Identify which cell holds the provided text, then report its [X, Y] central coordinate. 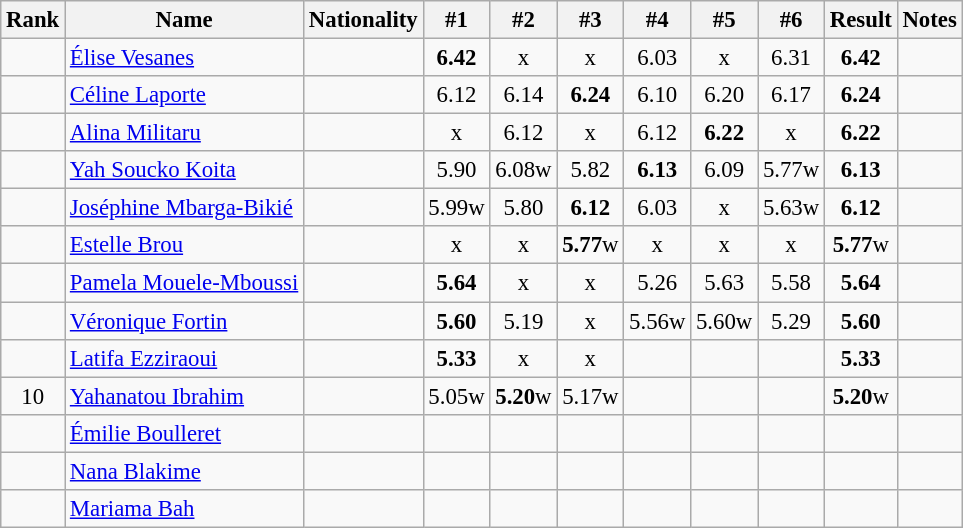
Yahanatou Ibrahim [184, 396]
Joséphine Mbarga-Bikié [184, 208]
5.80 [524, 208]
Véronique Fortin [184, 321]
6.10 [658, 95]
Result [862, 20]
5.19 [524, 321]
Alina Militaru [184, 133]
6.09 [724, 170]
5.17w [590, 396]
6.14 [524, 95]
#4 [658, 20]
5.26 [658, 283]
Latifa Ezziraoui [184, 358]
5.29 [792, 321]
Céline Laporte [184, 95]
#1 [456, 20]
5.58 [792, 283]
Pamela Mouele-Mboussi [184, 283]
Name [184, 20]
5.63w [792, 208]
Yah Soucko Koita [184, 170]
10 [33, 396]
#2 [524, 20]
5.05w [456, 396]
6.31 [792, 58]
6.20 [724, 95]
5.99w [456, 208]
5.90 [456, 170]
Mariama Bah [184, 509]
Rank [33, 20]
5.63 [724, 283]
Nationality [364, 20]
Nana Blakime [184, 471]
#6 [792, 20]
Émilie Boulleret [184, 433]
#5 [724, 20]
5.56w [658, 321]
6.17 [792, 95]
6.08w [524, 170]
#3 [590, 20]
Estelle Brou [184, 245]
Notes [930, 20]
5.82 [590, 170]
5.60w [724, 321]
Élise Vesanes [184, 58]
